Determine the [x, y] coordinate at the center of the cell enclosing the given text.  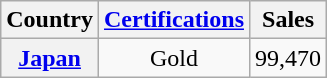
Country [50, 20]
Gold [174, 58]
99,470 [288, 58]
Japan [50, 58]
Certifications [174, 20]
Sales [288, 20]
